From the cell containing the given text, extract its center point as (X, Y) coordinate. 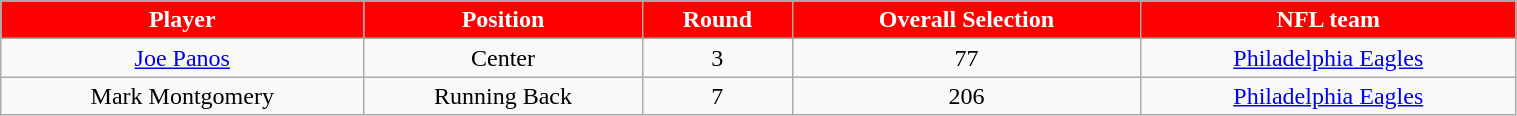
NFL team (1329, 20)
Joe Panos (182, 58)
Round (717, 20)
Player (182, 20)
Running Back (503, 96)
7 (717, 96)
Overall Selection (966, 20)
77 (966, 58)
3 (717, 58)
Position (503, 20)
Center (503, 58)
Mark Montgomery (182, 96)
206 (966, 96)
